Find where the given text appears and provide that cell's center as (X, Y) coordinate. 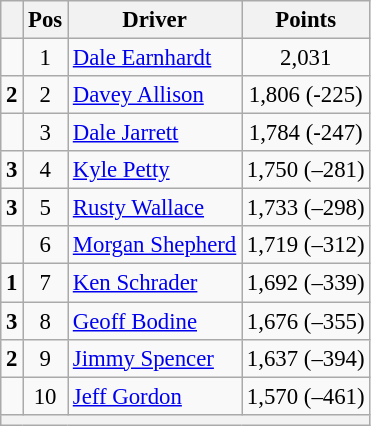
2,031 (306, 58)
Morgan Shepherd (155, 245)
7 (46, 283)
Kyle Petty (155, 170)
Driver (155, 20)
Jimmy Spencer (155, 358)
1,733 (–298) (306, 208)
Rusty Wallace (155, 208)
Dale Jarrett (155, 133)
1,719 (–312) (306, 245)
1,676 (–355) (306, 321)
Points (306, 20)
1,806 (-225) (306, 95)
10 (46, 396)
1,784 (-247) (306, 133)
8 (46, 321)
Dale Earnhardt (155, 58)
4 (46, 170)
1,637 (–394) (306, 358)
5 (46, 208)
Ken Schrader (155, 283)
Pos (46, 20)
Davey Allison (155, 95)
1,570 (–461) (306, 396)
6 (46, 245)
Geoff Bodine (155, 321)
9 (46, 358)
1,750 (–281) (306, 170)
Jeff Gordon (155, 396)
1,692 (–339) (306, 283)
